Pinpoint the cell where the given text exists, returning its [x, y] midpoint coordinate. 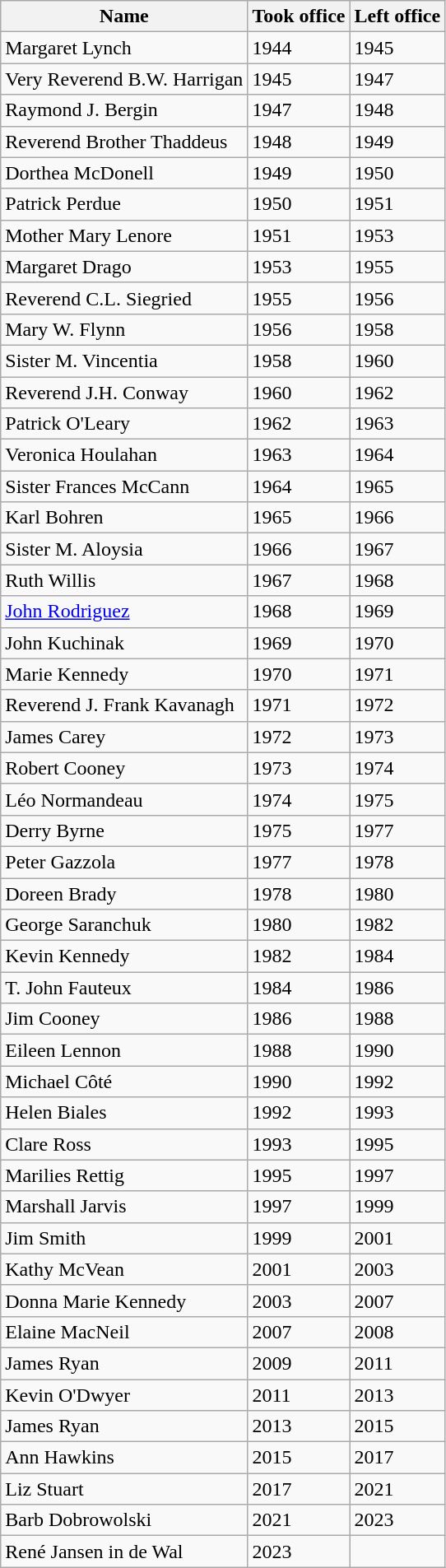
Reverend J.H. Conway [124, 393]
Mother Mary Lenore [124, 235]
Michael Côté [124, 1082]
René Jansen in de Wal [124, 1552]
Jim Smith [124, 1238]
2008 [397, 1332]
Sister M. Vincentia [124, 361]
Mary W. Flynn [124, 329]
Derry Byrne [124, 831]
John Kuchinak [124, 643]
Helen Biales [124, 1113]
Reverend Brother Thaddeus [124, 142]
Ann Hawkins [124, 1458]
1944 [299, 48]
Elaine MacNeil [124, 1332]
Léo Normandeau [124, 799]
Reverend C.L. Siegried [124, 298]
George Saranchuk [124, 925]
2009 [299, 1363]
Margaret Drago [124, 267]
Patrick Perdue [124, 204]
Raymond J. Bergin [124, 110]
Marilies Rettig [124, 1175]
Clare Ross [124, 1144]
Left office [397, 16]
Took office [299, 16]
Patrick O'Leary [124, 424]
John Rodriguez [124, 612]
Peter Gazzola [124, 862]
Veronica Houlahan [124, 455]
Kathy McVean [124, 1269]
Very Reverend B.W. Harrigan [124, 79]
Doreen Brady [124, 893]
Ruth Willis [124, 580]
Kevin Kennedy [124, 956]
Karl Bohren [124, 518]
Marshall Jarvis [124, 1207]
Donna Marie Kennedy [124, 1300]
Reverend J. Frank Kavanagh [124, 705]
Dorthea McDonell [124, 173]
Kevin O'Dwyer [124, 1395]
T. John Fauteux [124, 988]
Margaret Lynch [124, 48]
James Carey [124, 737]
Eileen Lennon [124, 1050]
Sister M. Aloysia [124, 549]
Sister Frances McCann [124, 486]
Jim Cooney [124, 1019]
Marie Kennedy [124, 674]
Robert Cooney [124, 768]
Barb Dobrowolski [124, 1520]
Liz Stuart [124, 1489]
Name [124, 16]
